Capture the cell that displays the provided text and extract its [X, Y] central coordinate. 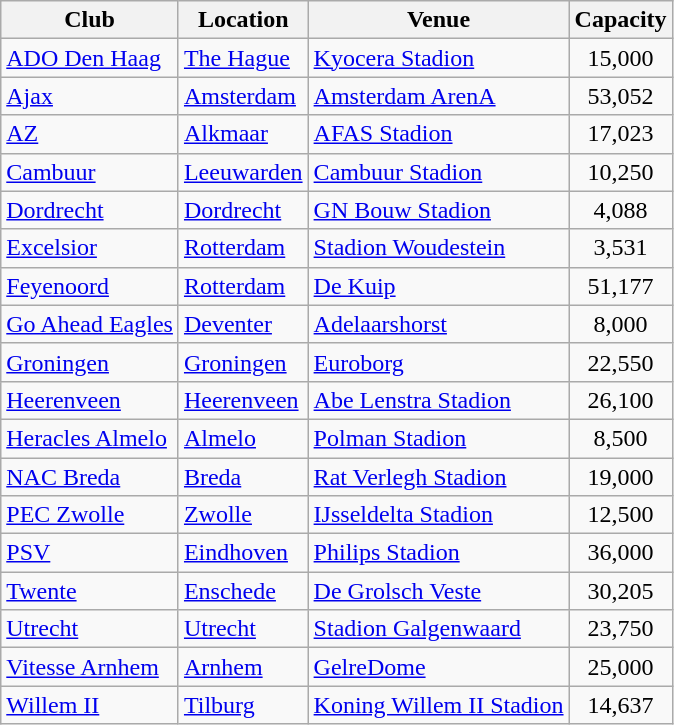
Deventer [243, 324]
Eindhoven [243, 553]
Stadion Galgenwaard [438, 629]
PSV [90, 553]
15,000 [620, 58]
Ajax [90, 96]
Venue [438, 20]
19,000 [620, 477]
Kyocera Stadion [438, 58]
Tilburg [243, 705]
PEC Zwolle [90, 515]
14,637 [620, 705]
3,531 [620, 248]
10,250 [620, 172]
Adelaarshorst [438, 324]
Willem II [90, 705]
36,000 [620, 553]
Breda [243, 477]
Almelo [243, 438]
Capacity [620, 20]
12,500 [620, 515]
17,023 [620, 134]
25,000 [620, 667]
Polman Stadion [438, 438]
Excelsior [90, 248]
Feyenoord [90, 286]
Amsterdam [243, 96]
IJsseldelta Stadion [438, 515]
30,205 [620, 591]
Cambuur Stadion [438, 172]
51,177 [620, 286]
Enschede [243, 591]
Twente [90, 591]
ADO Den Haag [90, 58]
8,500 [620, 438]
53,052 [620, 96]
23,750 [620, 629]
Zwolle [243, 515]
4,088 [620, 210]
Go Ahead Eagles [90, 324]
8,000 [620, 324]
Koning Willem II Stadion [438, 705]
Philips Stadion [438, 553]
AFAS Stadion [438, 134]
AZ [90, 134]
Leeuwarden [243, 172]
Heracles Almelo [90, 438]
GN Bouw Stadion [438, 210]
Arnhem [243, 667]
De Grolsch Veste [438, 591]
Amsterdam ArenA [438, 96]
Euroborg [438, 362]
Abe Lenstra Stadion [438, 400]
De Kuip [438, 286]
22,550 [620, 362]
Vitesse Arnhem [90, 667]
Alkmaar [243, 134]
The Hague [243, 58]
GelreDome [438, 667]
Club [90, 20]
Rat Verlegh Stadion [438, 477]
Location [243, 20]
Stadion Woudestein [438, 248]
26,100 [620, 400]
Cambuur [90, 172]
NAC Breda [90, 477]
